Search for the cell housing the specified text and yield its [X, Y] center coordinate. 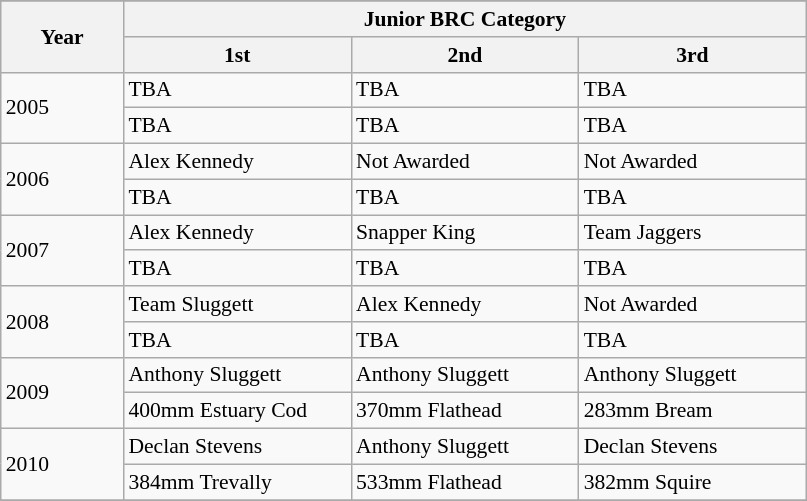
2009 [62, 392]
400mm Estuary Cod [237, 411]
2008 [62, 322]
3rd [693, 55]
2007 [62, 250]
Snapper King [465, 233]
1st [237, 55]
283mm Bream [693, 411]
Year [62, 36]
370mm Flathead [465, 411]
2005 [62, 108]
2006 [62, 180]
Team Sluggett [237, 304]
2nd [465, 55]
384mm Trevally [237, 482]
382mm Squire [693, 482]
2010 [62, 464]
Junior BRC Category [464, 19]
533mm Flathead [465, 482]
Team Jaggers [693, 233]
